Return the (x, y) coordinate for the center point of the cell that contains the specified text.  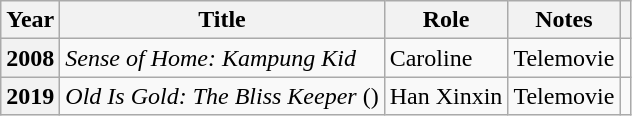
2019 (30, 96)
Old Is Gold: The Bliss Keeper () (222, 96)
Han Xinxin (446, 96)
Role (446, 20)
Sense of Home: Kampung Kid (222, 58)
Notes (564, 20)
Caroline (446, 58)
Title (222, 20)
2008 (30, 58)
Year (30, 20)
